Search for the cell housing the specified text and yield its [x, y] center coordinate. 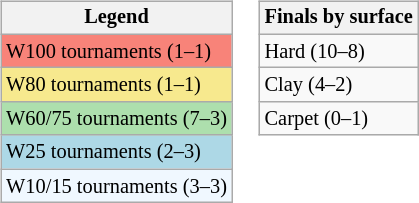
W60/75 tournaments (7–3) [116, 119]
Finals by surface [339, 18]
Legend [116, 18]
W25 tournaments (2–3) [116, 152]
Carpet (0–1) [339, 119]
Clay (4–2) [339, 85]
Hard (10–8) [339, 51]
W80 tournaments (1–1) [116, 85]
W100 tournaments (1–1) [116, 51]
W10/15 tournaments (3–3) [116, 186]
